Identify which cell holds the provided text, then report its [X, Y] central coordinate. 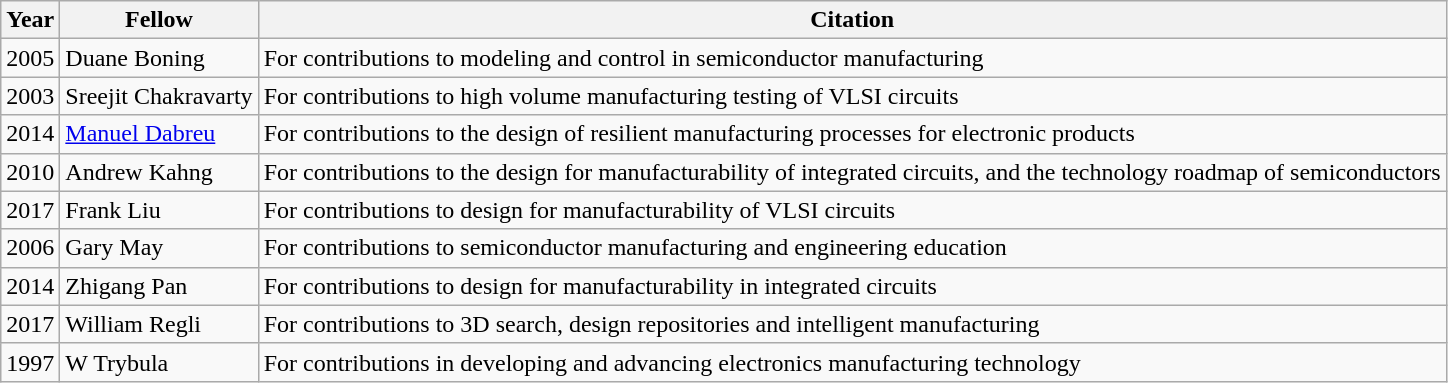
1997 [30, 362]
2003 [30, 96]
Frank Liu [159, 210]
For contributions to high volume manufacturing testing of VLSI circuits [852, 96]
2006 [30, 248]
For contributions to semiconductor manufacturing and engineering education [852, 248]
Zhigang Pan [159, 286]
Manuel Dabreu [159, 134]
2010 [30, 172]
Fellow [159, 20]
For contributions to modeling and control in semiconductor manufacturing [852, 58]
For contributions to design for manufacturability of VLSI circuits [852, 210]
For contributions in developing and advancing electronics manufacturing technology [852, 362]
Year [30, 20]
Andrew Kahng [159, 172]
For contributions to the design of resilient manufacturing processes for electronic products [852, 134]
For contributions to design for manufacturability in integrated circuits [852, 286]
For contributions to 3D search, design repositories and intelligent manufacturing [852, 324]
Citation [852, 20]
W Trybula [159, 362]
William Regli [159, 324]
Gary May [159, 248]
Duane Boning [159, 58]
Sreejit Chakravarty [159, 96]
2005 [30, 58]
For contributions to the design for manufacturability of integrated circuits, and the technology roadmap of semiconductors [852, 172]
